Search for the cell housing the specified text and yield its (x, y) center coordinate. 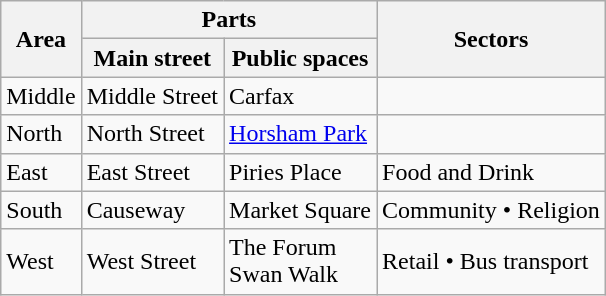
Food and Drink (492, 172)
Market Square (300, 210)
West (41, 262)
Community • Religion (492, 210)
Main street (152, 58)
Public spaces (300, 58)
The ForumSwan Walk (300, 262)
Horsham Park (300, 134)
West Street (152, 262)
Middle Street (152, 96)
Carfax (300, 96)
South (41, 210)
Area (41, 39)
East (41, 172)
Parts (228, 20)
North (41, 134)
Piries Place (300, 172)
Causeway (152, 210)
North Street (152, 134)
East Street (152, 172)
Sectors (492, 39)
Middle (41, 96)
Retail • Bus transport (492, 262)
